Locate the cell with the specified text and output its (x, y) center coordinate. 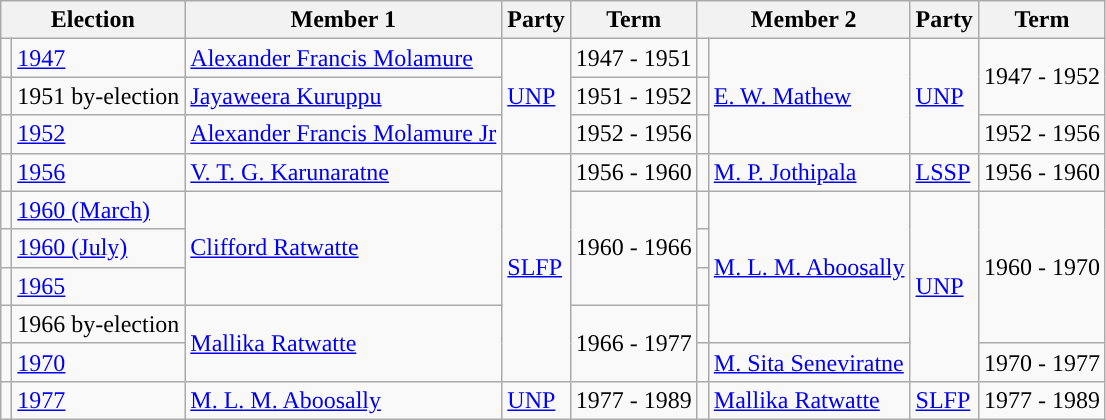
V. T. G. Karunaratne (344, 172)
E. W. Mathew (809, 96)
Alexander Francis Molamure (344, 58)
M. Sita Seneviratne (809, 362)
1960 (July) (98, 248)
1966 by-election (98, 324)
1952 (98, 134)
Member 2 (804, 20)
Election (93, 20)
Alexander Francis Molamure Jr (344, 134)
1960 (March) (98, 210)
1947 - 1951 (634, 58)
1947 (98, 58)
1951 - 1952 (634, 96)
Clifford Ratwatte (344, 248)
1977 (98, 400)
1965 (98, 286)
1956 (98, 172)
Member 1 (344, 20)
M. P. Jothipala (809, 172)
1951 by-election (98, 96)
Jayaweera Kuruppu (344, 96)
1970 - 1977 (1042, 362)
1966 - 1977 (634, 343)
1947 - 1952 (1042, 77)
LSSP (944, 172)
1960 - 1970 (1042, 267)
1970 (98, 362)
1960 - 1966 (634, 248)
